Search for the cell housing the specified text and yield its (X, Y) center coordinate. 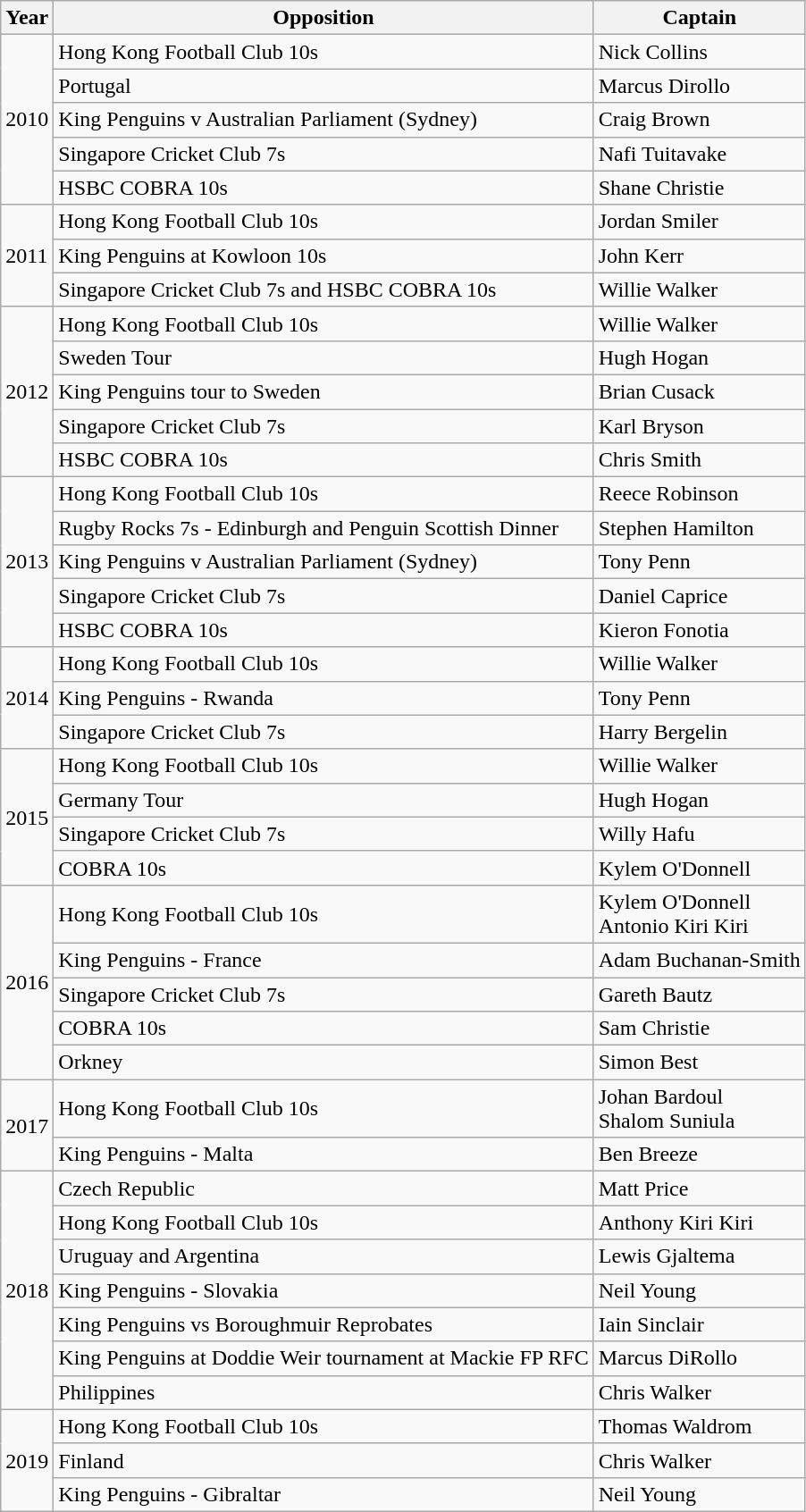
2010 (27, 120)
Willy Hafu (699, 834)
Iain Sinclair (699, 1324)
Marcus DiRollo (699, 1358)
Uruguay and Argentina (323, 1256)
2016 (27, 981)
Czech Republic (323, 1189)
Kylem O'Donnell (699, 868)
King Penguins - Slovakia (323, 1290)
Marcus Dirollo (699, 86)
King Penguins tour to Sweden (323, 391)
Rugby Rocks 7s - Edinburgh and Penguin Scottish Dinner (323, 528)
2013 (27, 562)
Chris Smith (699, 460)
Daniel Caprice (699, 596)
Year (27, 18)
Nafi Tuitavake (699, 154)
Germany Tour (323, 800)
Lewis Gjaltema (699, 1256)
Brian Cusack (699, 391)
Adam Buchanan-Smith (699, 960)
King Penguins - Malta (323, 1155)
Thomas Waldrom (699, 1426)
Harry Bergelin (699, 732)
Philippines (323, 1392)
Shane Christie (699, 188)
2012 (27, 391)
2019 (27, 1460)
King Penguins at Doddie Weir tournament at Mackie FP RFC (323, 1358)
Karl Bryson (699, 426)
Sweden Tour (323, 357)
Matt Price (699, 1189)
Jordan Smiler (699, 222)
King Penguins - France (323, 960)
Anthony Kiri Kiri (699, 1222)
Stephen Hamilton (699, 528)
Craig Brown (699, 120)
2015 (27, 817)
Portugal (323, 86)
2014 (27, 698)
Simon Best (699, 1063)
2017 (27, 1126)
Opposition (323, 18)
2018 (27, 1290)
2011 (27, 256)
Reece Robinson (699, 494)
King Penguins vs Boroughmuir Reprobates (323, 1324)
Kieron Fonotia (699, 630)
Sam Christie (699, 1029)
Ben Breeze (699, 1155)
Captain (699, 18)
Orkney (323, 1063)
Johan Bardoul Shalom Suniula (699, 1108)
Kylem O'Donnell Antonio Kiri Kiri (699, 913)
John Kerr (699, 256)
Gareth Bautz (699, 995)
Finland (323, 1460)
King Penguins - Rwanda (323, 698)
Nick Collins (699, 52)
Singapore Cricket Club 7s and HSBC COBRA 10s (323, 290)
King Penguins - Gibraltar (323, 1494)
King Penguins at Kowloon 10s (323, 256)
